From the cell containing the given text, extract its center point as (x, y) coordinate. 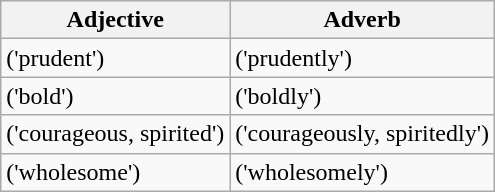
Adjective (116, 20)
('prudent') (116, 58)
('prudently') (362, 58)
('wholesome') (116, 172)
('courageously, spiritedly') (362, 134)
('boldly') (362, 96)
Adverb (362, 20)
('wholesomely') (362, 172)
('courageous, spirited') (116, 134)
('bold') (116, 96)
